Capture the cell that displays the provided text and extract its [x, y] central coordinate. 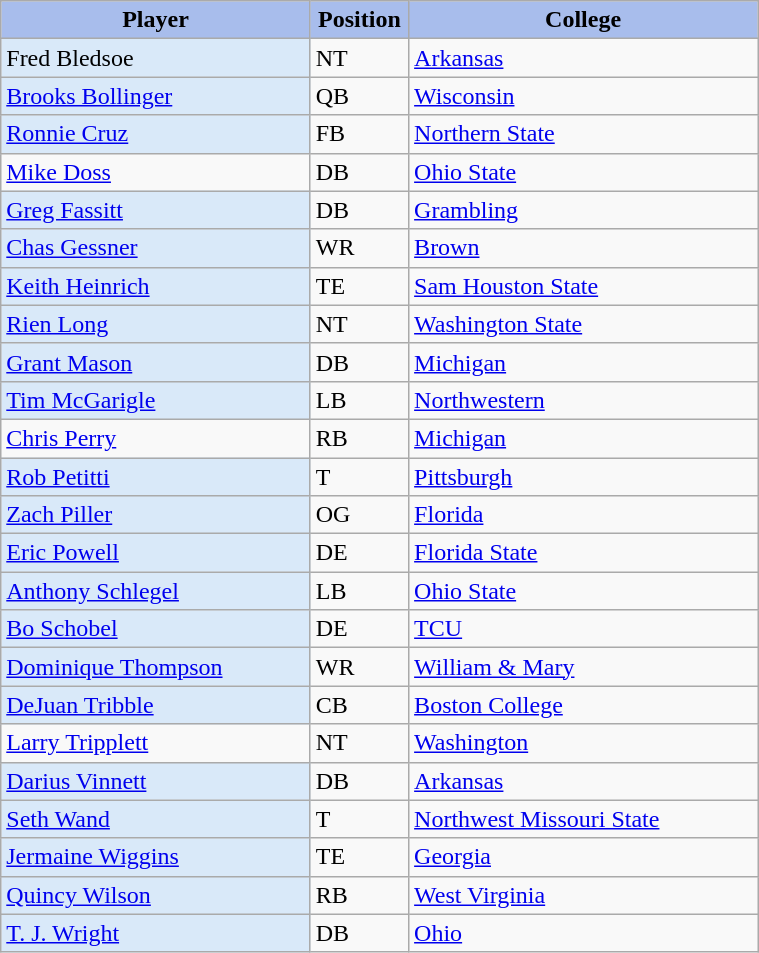
Florida [584, 515]
Fred Bledsoe [156, 58]
Eric Powell [156, 553]
DeJuan Tribble [156, 705]
College [584, 20]
Northwestern [584, 400]
Seth Wand [156, 819]
Ohio [584, 933]
Washington State [584, 324]
Chris Perry [156, 438]
T. J. Wright [156, 933]
CB [359, 705]
Northern State [584, 134]
Chas Gessner [156, 248]
Rien Long [156, 324]
Zach Piller [156, 515]
Florida State [584, 553]
Wisconsin [584, 96]
Northwest Missouri State [584, 819]
Jermaine Wiggins [156, 857]
Larry Tripplett [156, 743]
Grant Mason [156, 362]
Anthony Schlegel [156, 591]
FB [359, 134]
West Virginia [584, 895]
Dominique Thompson [156, 667]
Sam Houston State [584, 286]
Rob Petitti [156, 477]
TCU [584, 629]
Brooks Bollinger [156, 96]
Keith Heinrich [156, 286]
William & Mary [584, 667]
Washington [584, 743]
Pittsburgh [584, 477]
Greg Fassitt [156, 210]
Georgia [584, 857]
Boston College [584, 705]
Player [156, 20]
Position [359, 20]
Grambling [584, 210]
Mike Doss [156, 172]
Brown [584, 248]
Bo Schobel [156, 629]
OG [359, 515]
Ronnie Cruz [156, 134]
Quincy Wilson [156, 895]
Tim McGarigle [156, 400]
QB [359, 96]
Darius Vinnett [156, 781]
